Return [X, Y] of the center of cell containing provided text 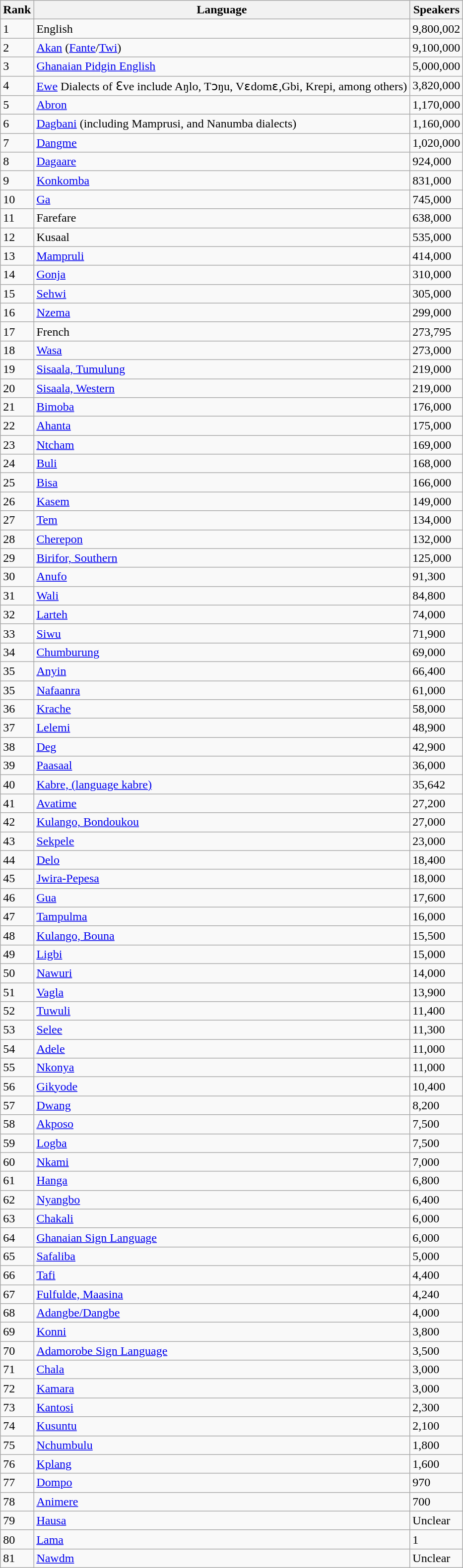
Jwira-Pepesa [222, 879]
Dangme [222, 143]
Konkomba [222, 181]
4,240 [437, 1294]
Kulango, Bouna [222, 935]
Tafi [222, 1275]
Kamara [222, 1388]
42,900 [437, 747]
831,000 [437, 181]
73 [17, 1407]
Kplang [222, 1464]
924,000 [437, 162]
Vagla [222, 992]
35,642 [437, 784]
13 [17, 256]
38 [17, 747]
3 [17, 66]
Ligbi [222, 954]
27,000 [437, 822]
Hanga [222, 1181]
Ntcham [222, 445]
19 [17, 369]
Selee [222, 1030]
Buli [222, 464]
18,000 [437, 879]
134,000 [437, 520]
Sekpele [222, 841]
39 [17, 766]
Adangbe/Dangbe [222, 1313]
52 [17, 1011]
2,300 [437, 1407]
67 [17, 1294]
149,000 [437, 501]
Kusuntu [222, 1426]
Kasem [222, 501]
43 [17, 841]
Dompo [222, 1483]
10,400 [437, 1086]
273,795 [437, 331]
80 [17, 1539]
49 [17, 954]
Chakali [222, 1218]
12 [17, 237]
Nchumbulu [222, 1445]
18,400 [437, 860]
36 [17, 709]
61,000 [437, 690]
5,000 [437, 1256]
1,020,000 [437, 143]
11,400 [437, 1011]
Chala [222, 1370]
Krache [222, 709]
Hausa [222, 1520]
46 [17, 898]
Dwang [222, 1105]
Nyangbo [222, 1200]
54 [17, 1049]
125,000 [437, 558]
Adamorobe Sign Language [222, 1351]
Tampulma [222, 916]
Bimoba [222, 407]
70 [17, 1351]
1,800 [437, 1445]
48,900 [437, 728]
71 [17, 1370]
Logba [222, 1143]
56 [17, 1086]
Dagaare [222, 162]
9 [17, 181]
132,000 [437, 539]
69 [17, 1332]
91,300 [437, 577]
Kantosi [222, 1407]
273,000 [437, 350]
700 [437, 1502]
81 [17, 1558]
Nawuri [222, 973]
9,100,000 [437, 48]
6 [17, 124]
63 [17, 1218]
Ghanaian Pidgin English [222, 66]
Animere [222, 1502]
Bisa [222, 482]
Nafaanra [222, 690]
Farefare [222, 218]
27 [17, 520]
3,820,000 [437, 86]
8,200 [437, 1105]
58 [17, 1124]
37 [17, 728]
Tuwuli [222, 1011]
Kulango, Bondoukou [222, 822]
Gikyode [222, 1086]
Anyin [222, 671]
745,000 [437, 199]
970 [437, 1483]
Cherepon [222, 539]
7 [17, 143]
Language [222, 10]
15,000 [437, 954]
50 [17, 973]
Paasaal [222, 766]
Deg [222, 747]
Dagbani (including Mamprusi, and Nanumba dialects) [222, 124]
Kusaal [222, 237]
59 [17, 1143]
45 [17, 879]
8 [17, 162]
Abron [222, 105]
305,000 [437, 294]
48 [17, 935]
42 [17, 822]
Akan (Fante/Twi) [222, 48]
4 [17, 86]
Wali [222, 596]
Nzema [222, 312]
166,000 [437, 482]
27,200 [437, 803]
11,300 [437, 1030]
23 [17, 445]
22 [17, 426]
Gua [222, 898]
Akposo [222, 1124]
76 [17, 1464]
Nawdm [222, 1558]
26 [17, 501]
65 [17, 1256]
2 [17, 48]
Larteh [222, 614]
14,000 [437, 973]
Gonja [222, 275]
77 [17, 1483]
20 [17, 388]
Ewe Dialects of Ɛve include Aŋlo, Tɔŋu, Vɛdomɛ,Gbi, Krepi, among others) [222, 86]
51 [17, 992]
61 [17, 1181]
Konni [222, 1332]
175,000 [437, 426]
Adele [222, 1049]
15,500 [437, 935]
75 [17, 1445]
535,000 [437, 237]
21 [17, 407]
60 [17, 1162]
Kabre, (language kabre) [222, 784]
55 [17, 1068]
24 [17, 464]
68 [17, 1313]
Fulfulde, Maasina [222, 1294]
Wasa [222, 350]
17 [17, 331]
Ga [222, 199]
2,100 [437, 1426]
11 [17, 218]
Chumburung [222, 652]
176,000 [437, 407]
English [222, 29]
414,000 [437, 256]
62 [17, 1200]
31 [17, 596]
299,000 [437, 312]
Rank [17, 10]
72 [17, 1388]
74 [17, 1426]
638,000 [437, 218]
66,400 [437, 671]
66 [17, 1275]
Sehwi [222, 294]
10 [17, 199]
169,000 [437, 445]
Sisaala, Western [222, 388]
25 [17, 482]
28 [17, 539]
3,800 [437, 1332]
Tem [222, 520]
9,800,002 [437, 29]
53 [17, 1030]
Sisaala, Tumulung [222, 369]
14 [17, 275]
44 [17, 860]
23,000 [437, 841]
Lama [222, 1539]
6,800 [437, 1181]
Siwu [222, 633]
18 [17, 350]
47 [17, 916]
36,000 [437, 766]
310,000 [437, 275]
Avatime [222, 803]
Safaliba [222, 1256]
1,160,000 [437, 124]
4,400 [437, 1275]
32 [17, 614]
7,000 [437, 1162]
Delo [222, 860]
69,000 [437, 652]
29 [17, 558]
58,000 [437, 709]
Lelemi [222, 728]
Nkami [222, 1162]
Ahanta [222, 426]
Birifor, Southern [222, 558]
15 [17, 294]
16 [17, 312]
13,900 [437, 992]
40 [17, 784]
Speakers [437, 10]
3,500 [437, 1351]
33 [17, 633]
Ghanaian Sign Language [222, 1237]
168,000 [437, 464]
Nkonya [222, 1068]
4,000 [437, 1313]
1,600 [437, 1464]
1,170,000 [437, 105]
Mampruli [222, 256]
79 [17, 1520]
30 [17, 577]
64 [17, 1237]
17,600 [437, 898]
74,000 [437, 614]
French [222, 331]
6,400 [437, 1200]
41 [17, 803]
84,800 [437, 596]
5,000,000 [437, 66]
16,000 [437, 916]
5 [17, 105]
71,900 [437, 633]
57 [17, 1105]
34 [17, 652]
78 [17, 1502]
Anufo [222, 577]
